Detect which cell encompasses the target text, then output its (X, Y) center coordinate. 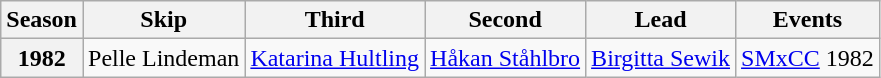
Pelle Lindeman (163, 58)
Third (335, 20)
1982 (42, 58)
Håkan Ståhlbro (506, 58)
Lead (661, 20)
Katarina Hultling (335, 58)
Season (42, 20)
SMxCC 1982 (808, 58)
Second (506, 20)
Events (808, 20)
Birgitta Sewik (661, 58)
Skip (163, 20)
